Return (x, y) of the center of cell containing provided text 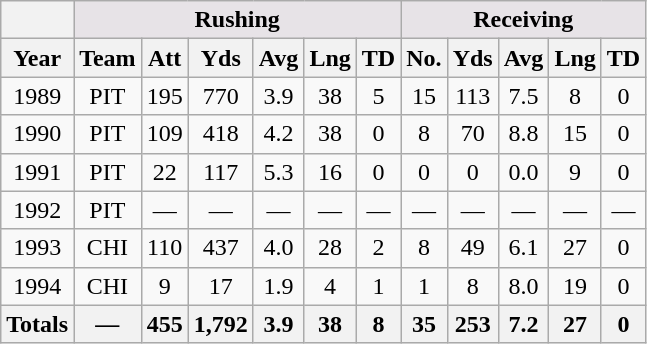
770 (220, 96)
70 (472, 134)
16 (330, 172)
113 (472, 96)
1991 (38, 172)
117 (220, 172)
253 (472, 324)
1989 (38, 96)
4.0 (278, 248)
109 (164, 134)
1992 (38, 210)
418 (220, 134)
28 (330, 248)
7.2 (524, 324)
1,792 (220, 324)
Rushing (238, 20)
49 (472, 248)
8.0 (524, 286)
No. (424, 58)
Receiving (524, 20)
5.3 (278, 172)
1993 (38, 248)
4 (330, 286)
455 (164, 324)
Att (164, 58)
6.1 (524, 248)
5 (378, 96)
22 (164, 172)
437 (220, 248)
17 (220, 286)
2 (378, 248)
19 (575, 286)
7.5 (524, 96)
35 (424, 324)
4.2 (278, 134)
Year (38, 58)
1994 (38, 286)
1.9 (278, 286)
Totals (38, 324)
110 (164, 248)
Team (108, 58)
195 (164, 96)
1990 (38, 134)
0.0 (524, 172)
8.8 (524, 134)
